Scan for the cell matching the given text and deliver its (X, Y) coordinate at center. 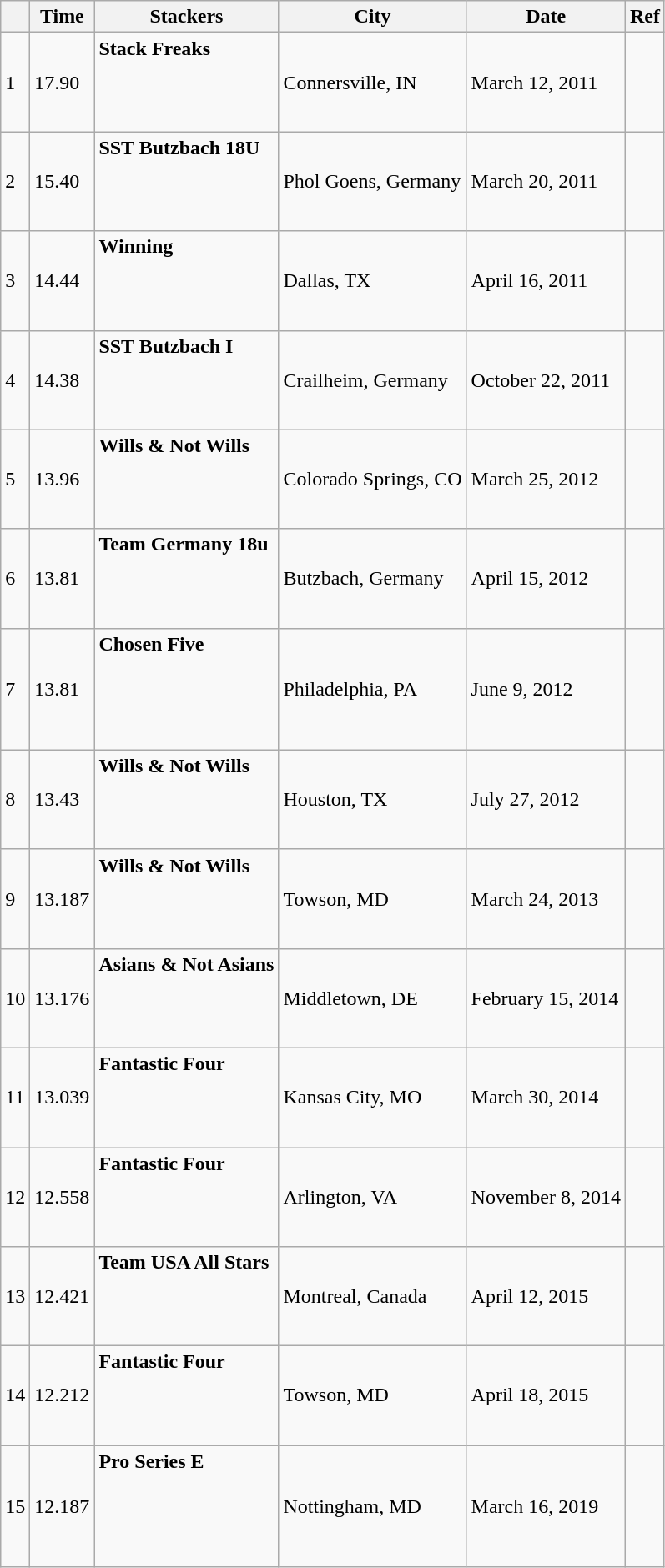
Winning (187, 280)
Phol Goens, Germany (372, 182)
Middletown, DE (372, 998)
Colorado Springs, CO (372, 479)
March 12, 2011 (546, 82)
July 27, 2012 (546, 799)
Time (62, 17)
13.43 (62, 799)
13.96 (62, 479)
Butzbach, Germany (372, 579)
14 (15, 1396)
Team USA All Stars (187, 1296)
Asians & Not Asians (187, 998)
13.039 (62, 1098)
April 18, 2015 (546, 1396)
8 (15, 799)
Stack Freaks (187, 82)
March 24, 2013 (546, 899)
1 (15, 82)
12.558 (62, 1198)
5 (15, 479)
City (372, 17)
2 (15, 182)
15 (15, 1506)
Ref (644, 17)
10 (15, 998)
November 8, 2014 (546, 1198)
Philadelphia, PA (372, 689)
15.40 (62, 182)
Connersville, IN (372, 82)
March 16, 2019 (546, 1506)
Chosen Five (187, 689)
June 9, 2012 (546, 689)
9 (15, 899)
SST Butzbach 18U (187, 182)
6 (15, 579)
February 15, 2014 (546, 998)
17.90 (62, 82)
April 15, 2012 (546, 579)
April 16, 2011 (546, 280)
Kansas City, MO (372, 1098)
Dallas, TX (372, 280)
4 (15, 380)
3 (15, 280)
12 (15, 1198)
12.187 (62, 1506)
13.187 (62, 899)
7 (15, 689)
Team Germany 18u (187, 579)
Houston, TX (372, 799)
13 (15, 1296)
Arlington, VA (372, 1198)
Montreal, Canada (372, 1296)
12.421 (62, 1296)
14.38 (62, 380)
11 (15, 1098)
Stackers (187, 17)
Date (546, 17)
March 30, 2014 (546, 1098)
Nottingham, MD (372, 1506)
Pro Series E (187, 1506)
April 12, 2015 (546, 1296)
14.44 (62, 280)
March 25, 2012 (546, 479)
SST Butzbach I (187, 380)
13.176 (62, 998)
March 20, 2011 (546, 182)
Crailheim, Germany (372, 380)
October 22, 2011 (546, 380)
12.212 (62, 1396)
